Return the [x, y] coordinate for the center point of the cell that contains the specified text.  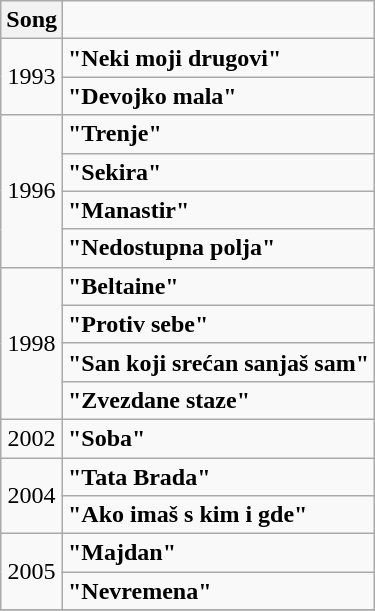
"Soba" [219, 438]
"Beltaine" [219, 286]
"Majdan" [219, 553]
"Zvezdane staze" [219, 400]
"Neki moji drugovi" [219, 58]
1993 [32, 77]
"Ako imaš s kim i gde" [219, 515]
"Nevremena" [219, 591]
"Protiv sebe" [219, 324]
1998 [32, 343]
"Devojko mala" [219, 96]
1996 [32, 191]
"San koji srećan sanjaš sam" [219, 362]
"Sekira" [219, 172]
Song [32, 20]
"Nedostupna polja" [219, 248]
"Manastir" [219, 210]
2002 [32, 438]
"Trenje" [219, 134]
2005 [32, 572]
"Tata Brada" [219, 477]
2004 [32, 496]
